Identify which cell holds the provided text, then report its [x, y] central coordinate. 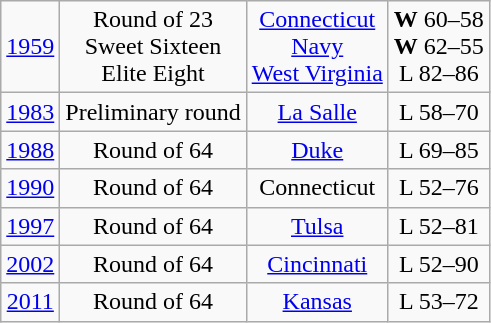
W 60–58W 62–55L 82–86 [438, 47]
Kansas [317, 302]
1997 [30, 226]
L 53–72 [438, 302]
1983 [30, 112]
2002 [30, 264]
1990 [30, 188]
L 52–90 [438, 264]
Connecticut [317, 188]
Duke [317, 150]
Tulsa [317, 226]
L 52–76 [438, 188]
L 69–85 [438, 150]
ConnecticutNavyWest Virginia [317, 47]
Preliminary round [153, 112]
2011 [30, 302]
L 58–70 [438, 112]
1959 [30, 47]
L 52–81 [438, 226]
La Salle [317, 112]
Cincinnati [317, 264]
Round of 23Sweet SixteenElite Eight [153, 47]
1988 [30, 150]
